From the cell containing the given text, extract its center point as (x, y) coordinate. 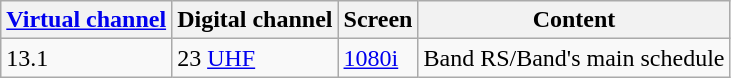
Band RS/Band's main schedule (574, 58)
Digital channel (255, 20)
23 UHF (255, 58)
1080i (378, 58)
Virtual channel (86, 20)
13.1 (86, 58)
Content (574, 20)
Screen (378, 20)
